Detect which cell encompasses the target text, then output its [X, Y] center coordinate. 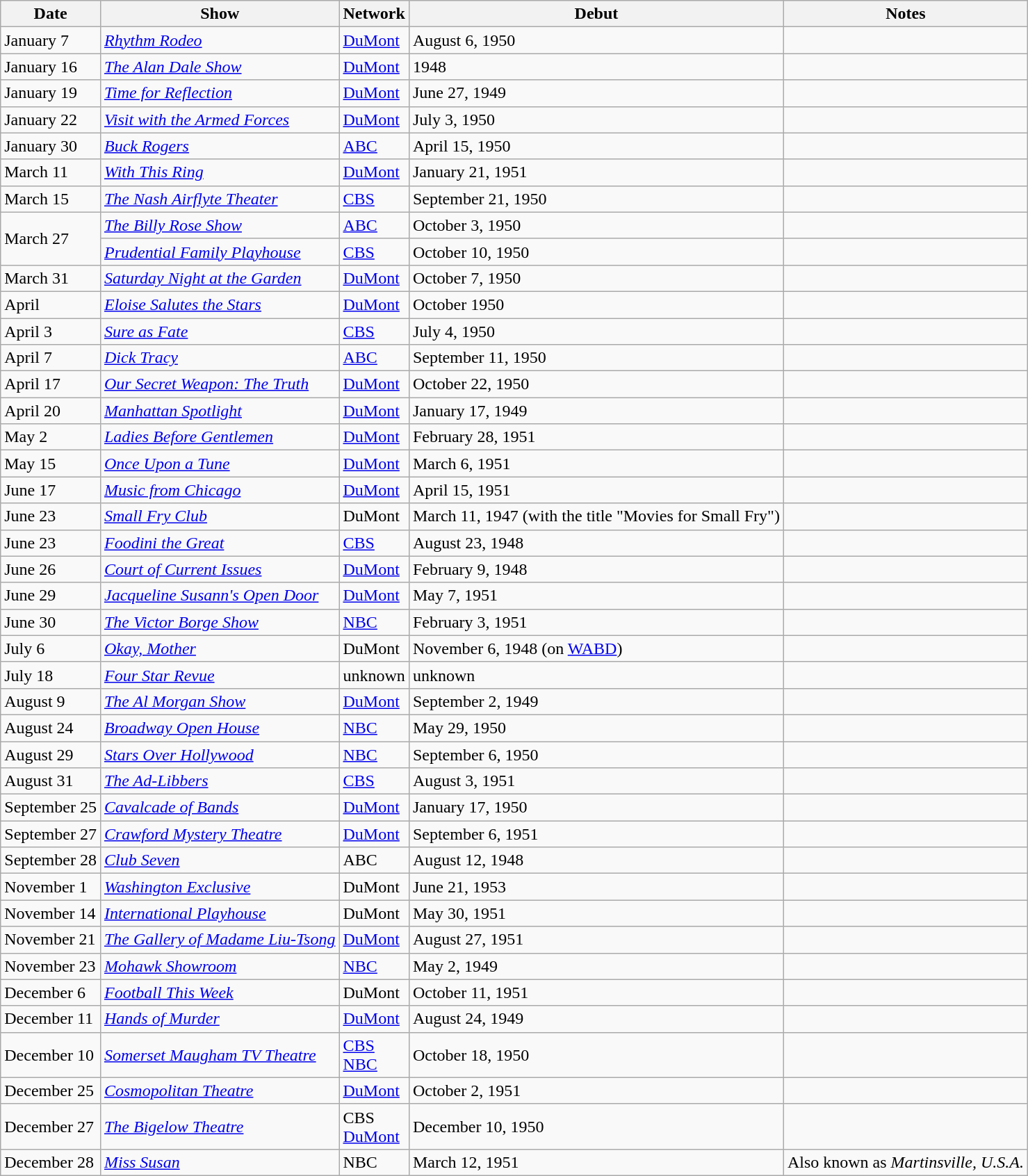
Eloise Salutes the Stars [220, 304]
Once Upon a Tune [220, 464]
Dick Tracy [220, 358]
April 15, 1950 [596, 146]
January 17, 1950 [596, 808]
December 25 [51, 1091]
December 28 [51, 1162]
October 18, 1950 [596, 1055]
March 6, 1951 [596, 464]
Network [374, 14]
July 3, 1950 [596, 120]
April 17 [51, 384]
April 20 [51, 411]
April 3 [51, 332]
October 11, 1951 [596, 993]
August 6, 1950 [596, 40]
July 4, 1950 [596, 332]
Okay, Mother [220, 648]
June 17 [51, 490]
January 22 [51, 120]
August 3, 1951 [596, 781]
Visit with the Armed Forces [220, 120]
September 2, 1949 [596, 701]
Ladies Before Gentlemen [220, 437]
September 6, 1950 [596, 754]
Miss Susan [220, 1162]
The Nash Airflyte Theater [220, 199]
November 23 [51, 966]
March 27 [51, 238]
August 27, 1951 [596, 940]
The Victor Borge Show [220, 622]
September 28 [51, 860]
February 28, 1951 [596, 437]
Rhythm Rodeo [220, 40]
August 29 [51, 754]
The Al Morgan Show [220, 701]
Debut [596, 14]
June 30 [51, 622]
May 2 [51, 437]
August 24, 1949 [596, 1019]
The Billy Rose Show [220, 225]
Somerset Maugham TV Theatre [220, 1055]
June 21, 1953 [596, 887]
Stars Over Hollywood [220, 754]
October 7, 1950 [596, 278]
September 11, 1950 [596, 358]
The Ad-Libbers [220, 781]
September 6, 1951 [596, 834]
Prudential Family Playhouse [220, 252]
October 22, 1950 [596, 384]
April 7 [51, 358]
Also known as Martinsville, U.S.A. [905, 1162]
July 18 [51, 675]
October 10, 1950 [596, 252]
March 31 [51, 278]
October 1950 [596, 304]
June 26 [51, 569]
Broadway Open House [220, 728]
March 12, 1951 [596, 1162]
Washington Exclusive [220, 887]
Manhattan Spotlight [220, 411]
Our Secret Weapon: The Truth [220, 384]
December 6 [51, 993]
The Bigelow Theatre [220, 1126]
April 15, 1951 [596, 490]
March 15 [51, 199]
November 14 [51, 913]
Foodini the Great [220, 543]
January 17, 1949 [596, 411]
April [51, 304]
Football This Week [220, 993]
October 3, 1950 [596, 225]
Four Star Revue [220, 675]
August 24 [51, 728]
January 21, 1951 [596, 172]
Mohawk Showroom [220, 966]
Court of Current Issues [220, 569]
August 9 [51, 701]
December 27 [51, 1126]
November 1 [51, 887]
June 29 [51, 596]
November 6, 1948 (on WABD) [596, 648]
August 31 [51, 781]
CBSDuMont [374, 1126]
Saturday Night at the Garden [220, 278]
May 7, 1951 [596, 596]
Sure as Fate [220, 332]
Hands of Murder [220, 1019]
May 29, 1950 [596, 728]
Small Fry Club [220, 516]
International Playhouse [220, 913]
July 6 [51, 648]
Club Seven [220, 860]
January 16 [51, 67]
Crawford Mystery Theatre [220, 834]
September 27 [51, 834]
November 21 [51, 940]
May 30, 1951 [596, 913]
January 30 [51, 146]
CBSNBC [374, 1055]
May 15 [51, 464]
December 10, 1950 [596, 1126]
Cosmopolitan Theatre [220, 1091]
Date [51, 14]
December 10 [51, 1055]
June 27, 1949 [596, 93]
Time for Reflection [220, 93]
October 2, 1951 [596, 1091]
1948 [596, 67]
Music from Chicago [220, 490]
Buck Rogers [220, 146]
January 19 [51, 93]
September 21, 1950 [596, 199]
Cavalcade of Bands [220, 808]
January 7 [51, 40]
February 9, 1948 [596, 569]
Notes [905, 14]
March 11 [51, 172]
May 2, 1949 [596, 966]
February 3, 1951 [596, 622]
Jacqueline Susann's Open Door [220, 596]
The Alan Dale Show [220, 67]
Show [220, 14]
August 12, 1948 [596, 860]
March 11, 1947 (with the title "Movies for Small Fry") [596, 516]
With This Ring [220, 172]
August 23, 1948 [596, 543]
The Gallery of Madame Liu-Tsong [220, 940]
December 11 [51, 1019]
September 25 [51, 808]
